Return the [x, y] coordinate for the center point of the cell that contains the specified text.  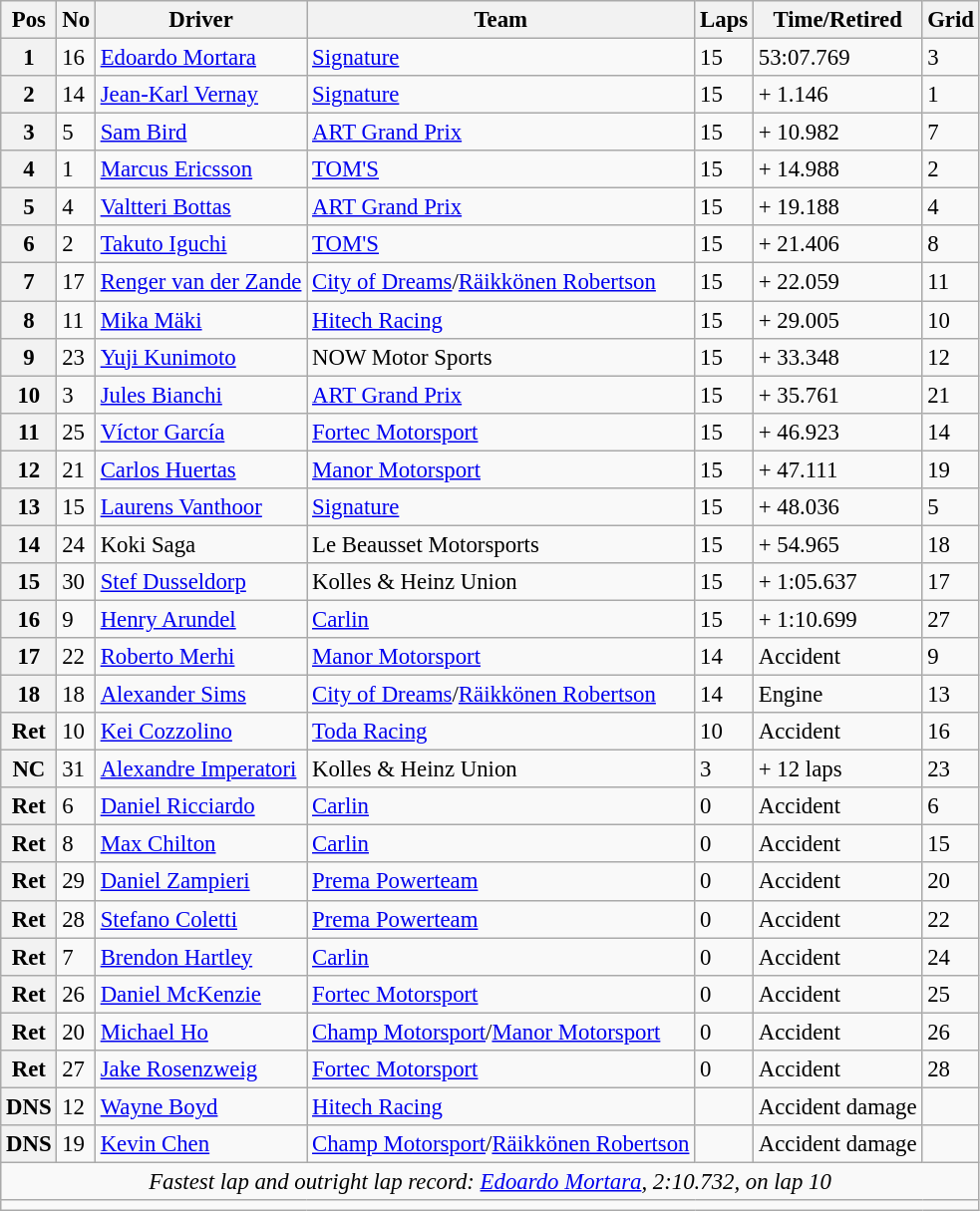
+ 48.036 [837, 507]
+ 22.059 [837, 282]
Laps [724, 20]
Time/Retired [837, 20]
Driver [200, 20]
Engine [837, 695]
Michael Ho [200, 1032]
Roberto Merhi [200, 657]
Valtteri Bottas [200, 207]
+ 14.988 [837, 169]
+ 19.188 [837, 207]
+ 21.406 [837, 244]
NOW Motor Sports [500, 357]
Toda Racing [500, 732]
Champ Motorsport/Manor Motorsport [500, 1032]
Daniel McKenzie [200, 994]
+ 47.111 [837, 469]
Daniel Zampieri [200, 882]
+ 46.923 [837, 432]
Wayne Boyd [200, 1106]
Yuji Kunimoto [200, 357]
NC [29, 769]
Henry Arundel [200, 619]
Laurens Vanthoor [200, 507]
Jake Rosenzweig [200, 1069]
Marcus Ericsson [200, 169]
Daniel Ricciardo [200, 806]
Stefano Coletti [200, 919]
Alexandre Imperatori [200, 769]
Jean-Karl Vernay [200, 95]
Renger van der Zande [200, 282]
Kevin Chen [200, 1144]
+ 10.982 [837, 133]
Le Beausset Motorsports [500, 544]
Champ Motorsport/Räikkönen Robertson [500, 1144]
Fastest lap and outright lap record: Edoardo Mortara, 2:10.732, on lap 10 [490, 1181]
Víctor García [200, 432]
+ 12 laps [837, 769]
Mika Mäki [200, 320]
Team [500, 20]
+ 33.348 [837, 357]
Koki Saga [200, 544]
Sam Bird [200, 133]
Grid [951, 20]
No [76, 20]
Max Chilton [200, 844]
Kei Cozzolino [200, 732]
30 [76, 582]
Pos [29, 20]
Takuto Iguchi [200, 244]
29 [76, 882]
+ 29.005 [837, 320]
+ 1:10.699 [837, 619]
+ 35.761 [837, 395]
+ 1.146 [837, 95]
Alexander Sims [200, 695]
Carlos Huertas [200, 469]
Brendon Hartley [200, 957]
Stef Dusseldorp [200, 582]
53:07.769 [837, 58]
Edoardo Mortara [200, 58]
Jules Bianchi [200, 395]
+ 1:05.637 [837, 582]
+ 54.965 [837, 544]
31 [76, 769]
